For the text-containing cell, return its midpoint in (x, y) coordinate format. 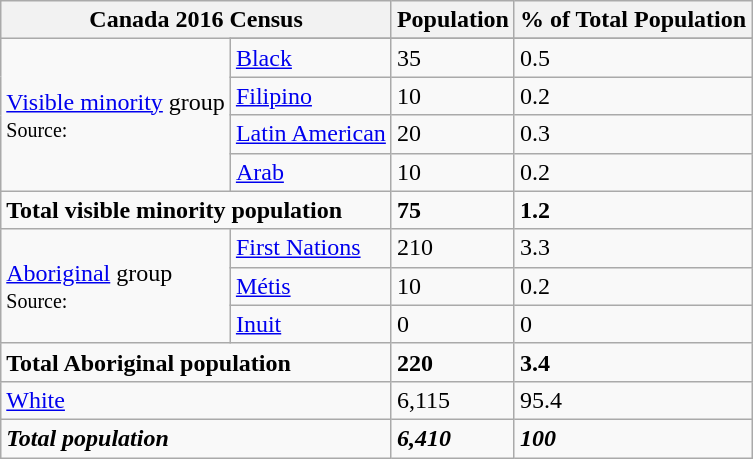
Aboriginal groupSource: (116, 286)
3.4 (632, 362)
Arab (310, 172)
1.2 (632, 210)
Visible minority groupSource: (116, 115)
210 (452, 248)
220 (452, 362)
20 (452, 134)
Black (310, 58)
100 (632, 438)
% of Total Population (632, 20)
Canada 2016 Census (196, 20)
6,410 (452, 438)
75 (452, 210)
Population (452, 20)
Filipino (310, 96)
Total Aboriginal population (196, 362)
Métis (310, 286)
35 (452, 58)
First Nations (310, 248)
Total visible minority population (196, 210)
Latin American (310, 134)
Total population (196, 438)
White (196, 400)
95.4 (632, 400)
6,115 (452, 400)
Inuit (310, 324)
3.3 (632, 248)
0.3 (632, 134)
0.5 (632, 58)
